Identify which cell holds the provided text, then report its [X, Y] central coordinate. 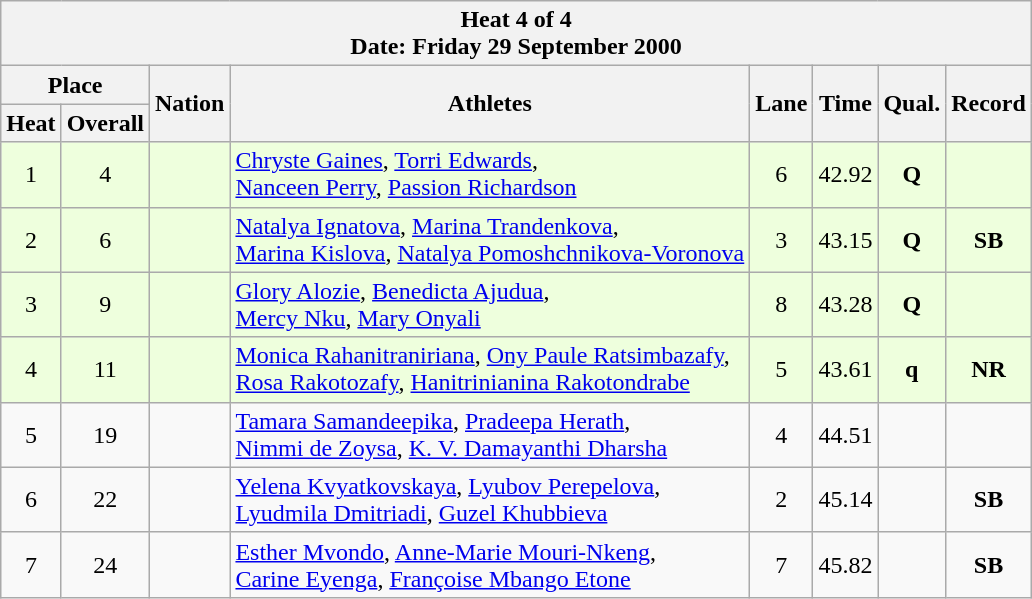
Esther Mvondo, Anne-Marie Mouri-Nkeng,Carine Eyenga, Françoise Mbango Etone [490, 564]
Chryste Gaines, Torri Edwards,Nanceen Perry, Passion Richardson [490, 174]
Heat [31, 123]
44.51 [846, 434]
NR [989, 370]
Athletes [490, 104]
Record [989, 104]
Heat 4 of 4 Date: Friday 29 September 2000 [516, 34]
42.92 [846, 174]
11 [105, 370]
45.82 [846, 564]
Yelena Kvyatkovskaya, Lyubov Perepelova,Lyudmila Dmitriadi, Guzel Khubbieva [490, 500]
1 [31, 174]
Tamara Samandeepika, Pradeepa Herath,Nimmi de Zoysa, K. V. Damayanthi Dharsha [490, 434]
8 [782, 304]
19 [105, 434]
q [912, 370]
Place [76, 85]
Qual. [912, 104]
Glory Alozie, Benedicta Ajudua,Mercy Nku, Mary Onyali [490, 304]
43.28 [846, 304]
45.14 [846, 500]
24 [105, 564]
Lane [782, 104]
43.15 [846, 240]
43.61 [846, 370]
9 [105, 304]
Time [846, 104]
22 [105, 500]
Monica Rahanitraniriana, Ony Paule Ratsimbazafy,Rosa Rakotozafy, Hanitrinianina Rakotondrabe [490, 370]
Nation [190, 104]
Overall [105, 123]
Natalya Ignatova, Marina Trandenkova,Marina Kislova, Natalya Pomoshchnikova-Voronova [490, 240]
